Detect which cell encompasses the target text, then output its (X, Y) center coordinate. 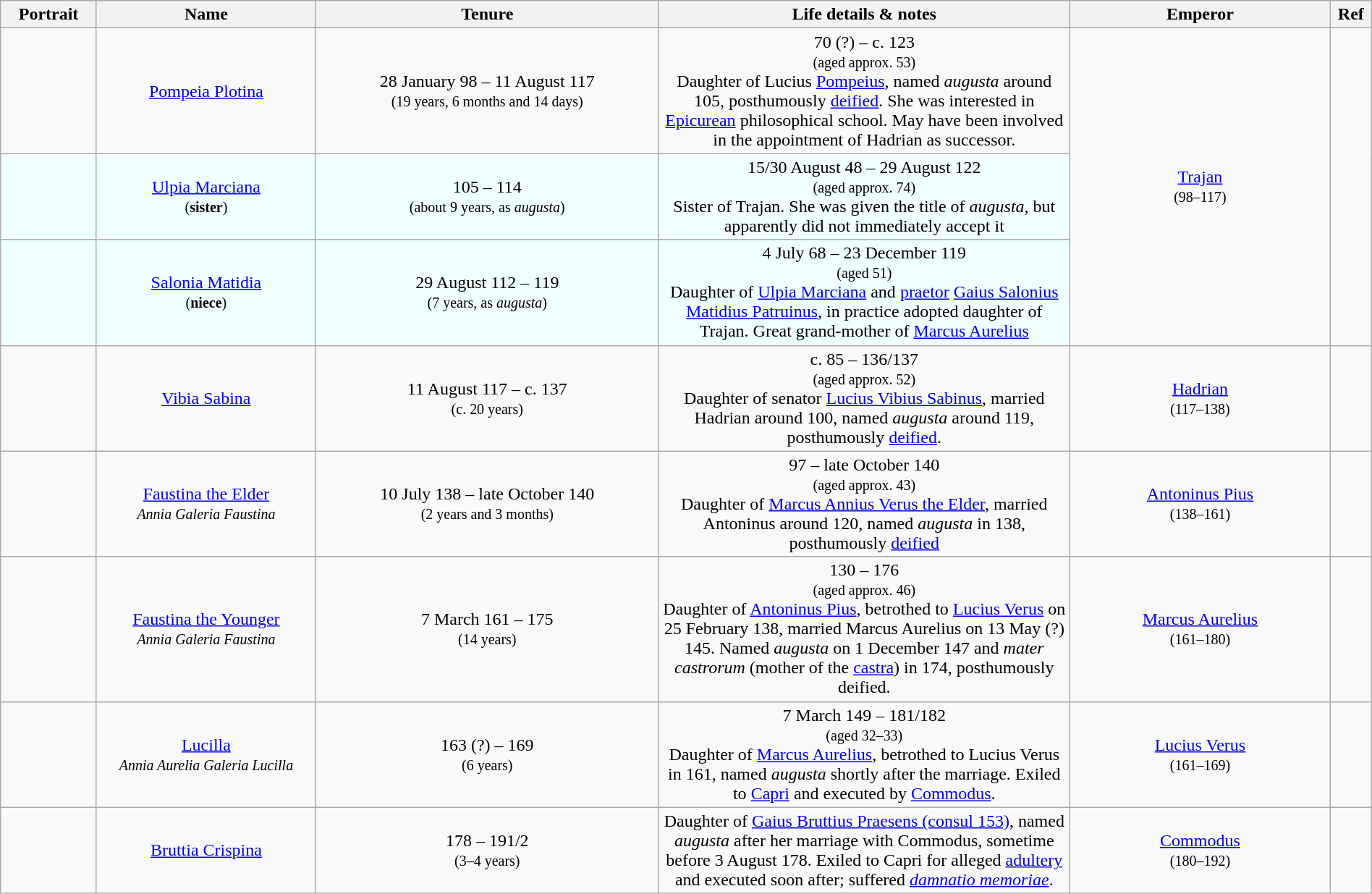
Hadrian(117–138) (1200, 398)
Faustina the YoungerAnnia Galeria Faustina (206, 629)
Vibia Sabina (206, 398)
Pompeia Plotina (206, 91)
163 (?) – 169(6 years) (487, 754)
Bruttia Crispina (206, 850)
Trajan(98–117) (1200, 187)
Faustina the ElderAnnia Galeria Faustina (206, 504)
Name (206, 14)
11 August 117 – c. 137(c. 20 years) (487, 398)
Portrait (49, 14)
Antoninus Pius(138–161) (1200, 504)
Commodus(180–192) (1200, 850)
28 January 98 – 11 August 117(19 years, 6 months and 14 days) (487, 91)
7 March 161 – 175(14 years) (487, 629)
Lucius Verus(161–169) (1200, 754)
Tenure (487, 14)
LucillaAnnia Aurelia Galeria Lucilla (206, 754)
178 – 191/2(3–4 years) (487, 850)
Ref (1350, 14)
105 – 114(about 9 years, as augusta) (487, 197)
Life details & notes (864, 14)
10 July 138 – late October 140(2 years and 3 months) (487, 504)
Ulpia Marciana(sister) (206, 197)
15/30 August 48 – 29 August 122(aged approx. 74)Sister of Trajan. She was given the title of augusta, but apparently did not immediately accept it (864, 197)
29 August 112 – 119(7 years, as augusta) (487, 292)
Salonia Matidia(niece) (206, 292)
Emperor (1200, 14)
Marcus Aurelius(161–180) (1200, 629)
